Search for the cell housing the specified text and yield its (x, y) center coordinate. 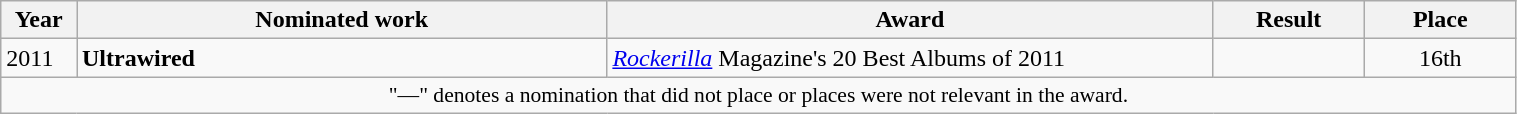
"—" denotes a nomination that did not place or places were not relevant in the award. (758, 95)
16th (1440, 58)
Ultrawired (341, 58)
Nominated work (341, 20)
2011 (39, 58)
Place (1440, 20)
Result (1289, 20)
Rockerilla Magazine's 20 Best Albums of 2011 (910, 58)
Year (39, 20)
Award (910, 20)
